Identify which cell holds the provided text, then report its [X, Y] central coordinate. 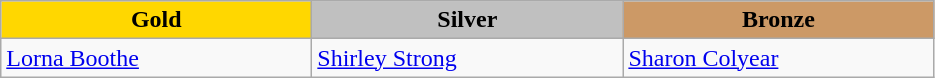
Lorna Boothe [156, 58]
Bronze [778, 20]
Shirley Strong [468, 58]
Sharon Colyear [778, 58]
Gold [156, 20]
Silver [468, 20]
